Detect which cell encompasses the target text, then output its (X, Y) center coordinate. 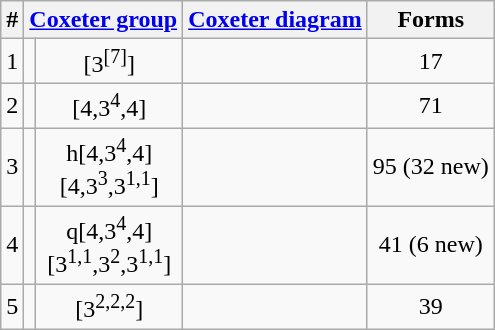
39 (430, 306)
[4,34,4] (110, 106)
# (12, 20)
Forms (430, 20)
17 (430, 62)
Coxeter group (104, 20)
71 (430, 106)
2 (12, 106)
[3[7]] (110, 62)
95 (32 new) (430, 167)
41 (6 new) (430, 245)
[32,2,2] (110, 306)
q[4,34,4][31,1,32,31,1] (110, 245)
4 (12, 245)
Coxeter diagram (276, 20)
5 (12, 306)
3 (12, 167)
h[4,34,4][4,33,31,1] (110, 167)
1 (12, 62)
